Find where the given text appears and provide that cell's center as [X, Y] coordinate. 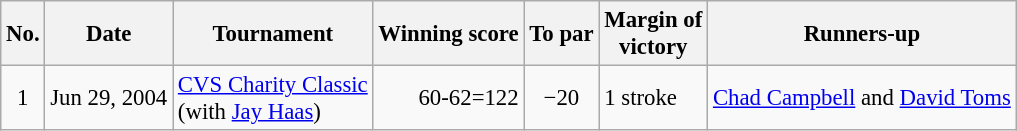
Winning score [448, 34]
−20 [562, 98]
CVS Charity Classic(with Jay Haas) [273, 98]
Tournament [273, 34]
60-62=122 [448, 98]
No. [23, 34]
1 [23, 98]
Date [109, 34]
Margin ofvictory [654, 34]
Chad Campbell and David Toms [862, 98]
1 stroke [654, 98]
Runners-up [862, 34]
To par [562, 34]
Jun 29, 2004 [109, 98]
